Output the (X, Y) coordinate of the center of the cell containing the given text.  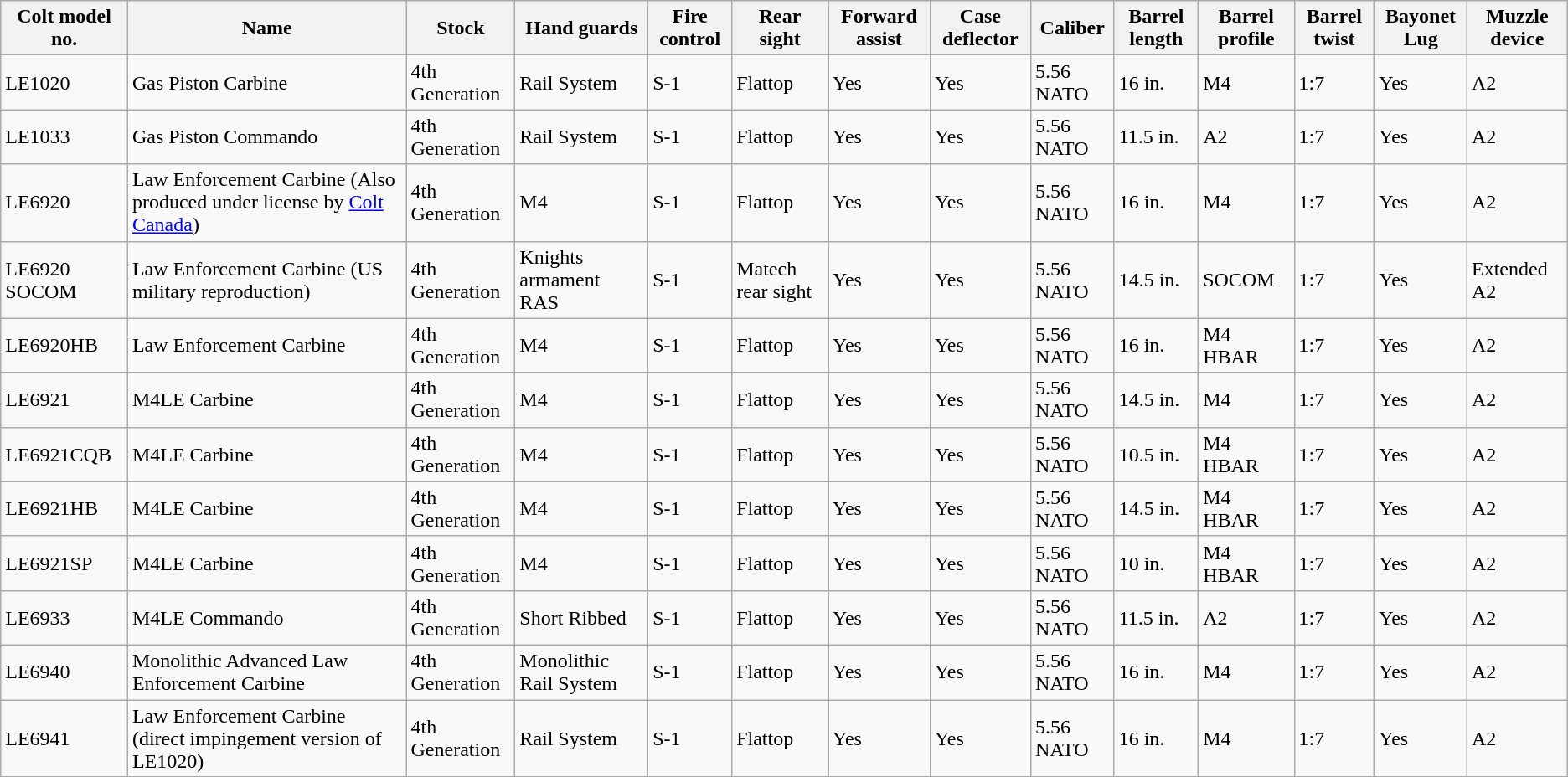
Rear sight (781, 28)
LE6920HB (64, 345)
Colt model no. (64, 28)
SOCOM (1246, 280)
LE6920 (64, 203)
Barrel twist (1334, 28)
LE6940 (64, 672)
LE6941 (64, 738)
M4LE Commando (266, 618)
Bayonet Lug (1421, 28)
Law Enforcement Carbine (266, 345)
LE6921HB (64, 509)
Name (266, 28)
Case deflector (980, 28)
Muzzle device (1517, 28)
Fire control (690, 28)
Monolithic Rail System (581, 672)
Forward assist (879, 28)
Monolithic Advanced Law Enforcement Carbine (266, 672)
LE6933 (64, 618)
Knights armament RAS (581, 280)
10.5 in. (1156, 454)
LE6921 (64, 400)
Gas Piston Carbine (266, 82)
Short Ribbed (581, 618)
10 in. (1156, 563)
Caliber (1072, 28)
Hand guards (581, 28)
LE6921CQB (64, 454)
Barrel profile (1246, 28)
LE6920 SOCOM (64, 280)
Matech rear sight (781, 280)
Law Enforcement Carbine (US military reproduction) (266, 280)
Law Enforcement Carbine (Also produced under license by Colt Canada) (266, 203)
Gas Piston Commando (266, 137)
LE1033 (64, 137)
Law Enforcement Carbine (direct impingement version of LE1020) (266, 738)
LE1020 (64, 82)
Extended A2 (1517, 280)
Stock (461, 28)
Barrel length (1156, 28)
LE6921SP (64, 563)
